Return the [X, Y] coordinate for the center point of the cell that contains the specified text.  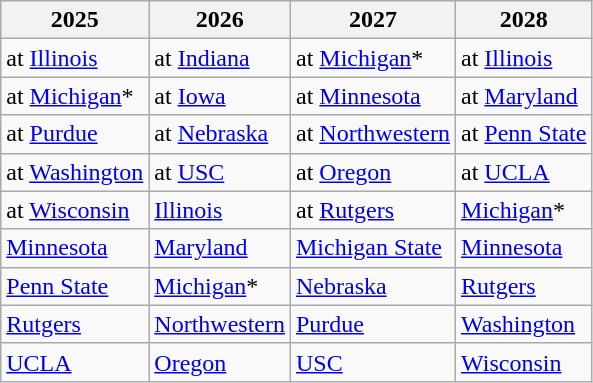
Illinois [220, 210]
at Penn State [524, 134]
Oregon [220, 362]
at Rutgers [372, 210]
2028 [524, 20]
Purdue [372, 324]
at Washington [75, 172]
at Minnesota [372, 96]
at USC [220, 172]
at Indiana [220, 58]
Nebraska [372, 286]
at Oregon [372, 172]
at Maryland [524, 96]
2026 [220, 20]
at Iowa [220, 96]
Wisconsin [524, 362]
2027 [372, 20]
Michigan State [372, 248]
Washington [524, 324]
2025 [75, 20]
at Nebraska [220, 134]
UCLA [75, 362]
at Purdue [75, 134]
Penn State [75, 286]
at Wisconsin [75, 210]
Northwestern [220, 324]
at UCLA [524, 172]
at Northwestern [372, 134]
USC [372, 362]
Maryland [220, 248]
